For the text-containing cell, return its midpoint in [X, Y] coordinate format. 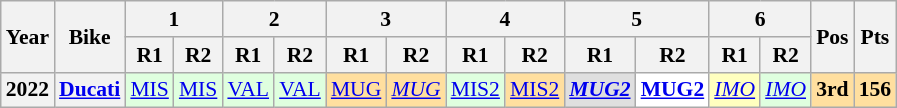
6 [760, 19]
3 [386, 19]
5 [636, 19]
Year [28, 36]
Pos [832, 36]
156 [876, 90]
1 [174, 19]
4 [506, 19]
Ducati [90, 90]
2022 [28, 90]
2 [274, 19]
3rd [832, 90]
Bike [90, 36]
Pts [876, 36]
